Locate the cell with the specified text and output its [X, Y] center coordinate. 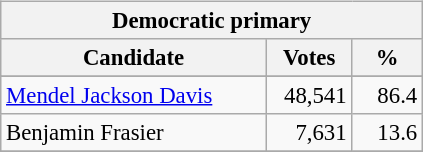
Mendel Jackson Davis [134, 96]
Benjamin Frasier [134, 133]
86.4 [388, 96]
Democratic primary [212, 21]
Votes [309, 58]
13.6 [388, 133]
7,631 [309, 133]
% [388, 58]
48,541 [309, 96]
Candidate [134, 58]
